Detect which cell encompasses the target text, then output its (x, y) center coordinate. 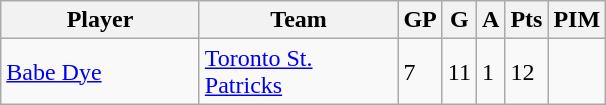
7 (420, 72)
11 (459, 72)
GP (420, 20)
A (490, 20)
Toronto St. Patricks (298, 72)
Babe Dye (100, 72)
Pts (526, 20)
1 (490, 72)
PIM (577, 20)
G (459, 20)
Player (100, 20)
Team (298, 20)
12 (526, 72)
